From the cell containing the given text, extract its center point as [x, y] coordinate. 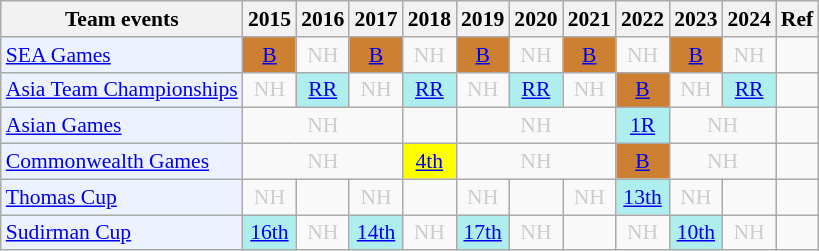
14th [376, 233]
17th [482, 233]
2023 [696, 19]
2020 [536, 19]
16th [270, 233]
10th [696, 233]
4th [430, 162]
13th [642, 197]
2018 [430, 19]
Asia Team Championships [122, 90]
2022 [642, 19]
2019 [482, 19]
Thomas Cup [122, 197]
2016 [322, 19]
Ref [797, 19]
Asian Games [122, 126]
Sudirman Cup [122, 233]
2015 [270, 19]
2021 [590, 19]
SEA Games [122, 55]
1R [642, 126]
Commonwealth Games [122, 162]
2017 [376, 19]
Team events [122, 19]
2024 [748, 19]
